Find where the given text appears and provide that cell's center as (x, y) coordinate. 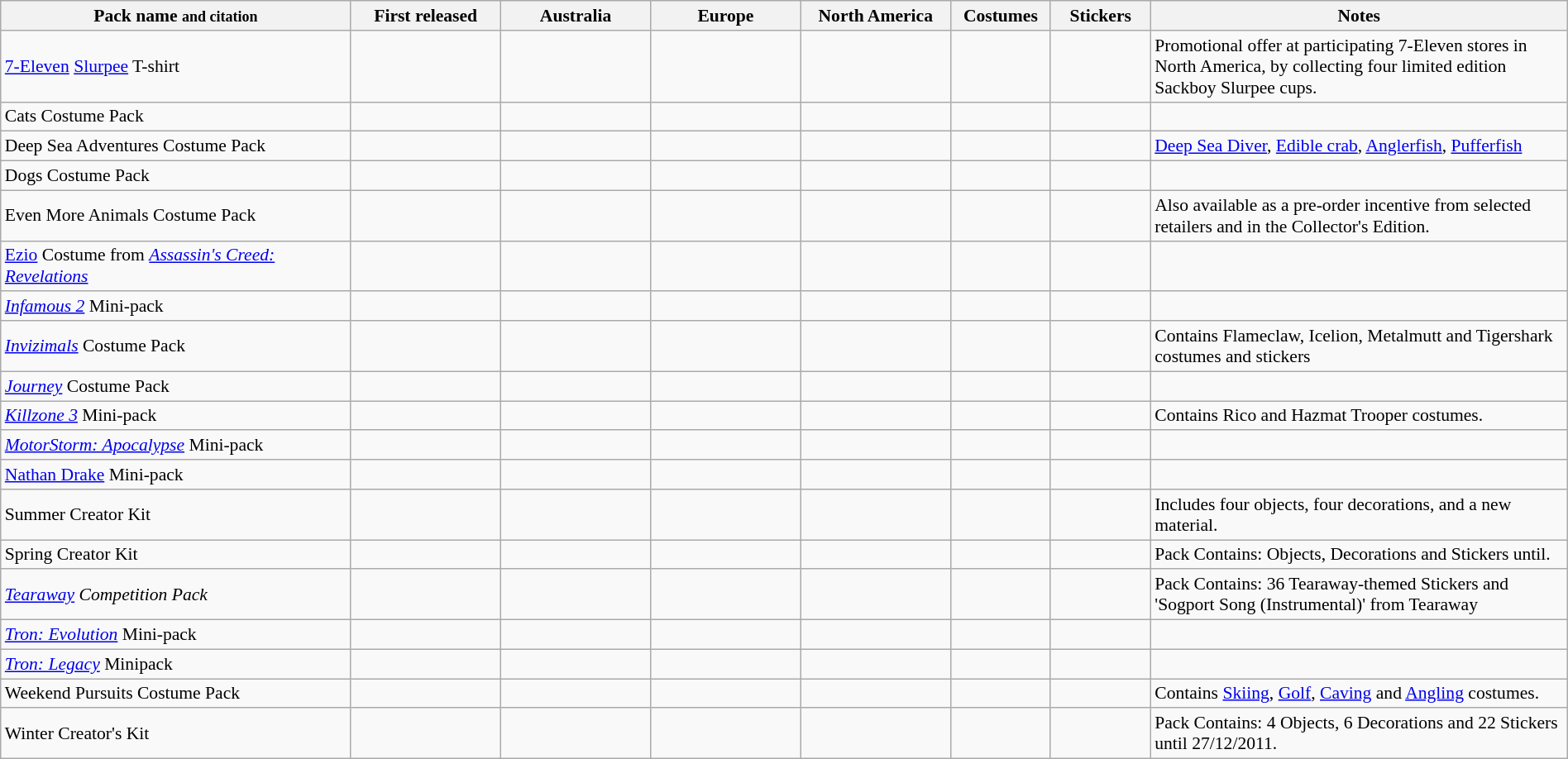
Pack Contains: Objects, Decorations and Stickers until. (1359, 555)
Deep Sea Adventures Costume Pack (175, 146)
Contains Rico and Hazmat Trooper costumes. (1359, 416)
North America (875, 16)
Even More Animals Costume Pack (175, 215)
Cats Costume Pack (175, 117)
Promotional offer at participating 7-Eleven stores in North America, by collecting four limited edition Sackboy Slurpee cups. (1359, 66)
Pack Contains: 4 Objects, 6 Decorations and 22 Stickers until 27/12/2011. (1359, 734)
Costumes (1001, 16)
First released (425, 16)
Tron: Legacy Minipack (175, 664)
Ezio Costume from Assassin's Creed: Revelations (175, 266)
Europe (726, 16)
Also available as a pre-order incentive from selected retailers and in the Collector's Edition. (1359, 215)
Deep Sea Diver, Edible crab, Anglerfish, Pufferfish (1359, 146)
Winter Creator's Kit (175, 734)
Dogs Costume Pack (175, 176)
Pack name and citation (175, 16)
Infamous 2 Mini-pack (175, 307)
Tron: Evolution Mini-pack (175, 635)
Includes four objects, four decorations, and a new material. (1359, 514)
Summer Creator Kit (175, 514)
Weekend Pursuits Costume Pack (175, 694)
7-Eleven Slurpee T-shirt (175, 66)
Notes (1359, 16)
Journey Costume Pack (175, 386)
Stickers (1100, 16)
Tearaway Competition Pack (175, 595)
Invizimals Costume Pack (175, 346)
Contains Flameclaw, Icelion, Metalmutt and Tigershark costumes and stickers (1359, 346)
MotorStorm: Apocalypse Mini-pack (175, 446)
Spring Creator Kit (175, 555)
Nathan Drake Mini-pack (175, 475)
Australia (576, 16)
Pack Contains: 36 Tearaway-themed Stickers and 'Sogport Song (Instrumental)' from Tearaway (1359, 595)
Killzone 3 Mini-pack (175, 416)
Contains Skiing, Golf, Caving and Angling costumes. (1359, 694)
